Pinpoint the cell where the given text exists, returning its (X, Y) midpoint coordinate. 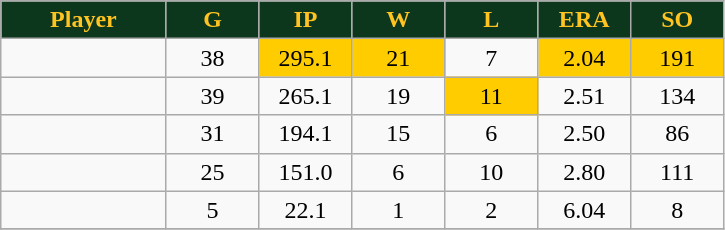
11 (492, 96)
38 (212, 58)
2 (492, 210)
SO (678, 20)
W (398, 20)
39 (212, 96)
31 (212, 134)
6.04 (584, 210)
295.1 (306, 58)
19 (398, 96)
25 (212, 172)
2.04 (584, 58)
ERA (584, 20)
Player (84, 20)
134 (678, 96)
265.1 (306, 96)
1 (398, 210)
151.0 (306, 172)
2.80 (584, 172)
7 (492, 58)
21 (398, 58)
5 (212, 210)
L (492, 20)
111 (678, 172)
2.51 (584, 96)
G (212, 20)
8 (678, 210)
191 (678, 58)
194.1 (306, 134)
15 (398, 134)
IP (306, 20)
10 (492, 172)
86 (678, 134)
2.50 (584, 134)
22.1 (306, 210)
